For the text-containing cell, return its midpoint in [x, y] coordinate format. 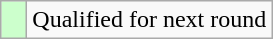
Qualified for next round [150, 20]
